Capture the cell that displays the provided text and extract its (x, y) central coordinate. 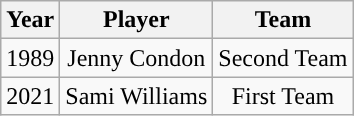
Player (136, 20)
1989 (30, 58)
2021 (30, 96)
Sami Williams (136, 96)
Team (283, 20)
Year (30, 20)
First Team (283, 96)
Second Team (283, 58)
Jenny Condon (136, 58)
